Scan for the cell matching the given text and deliver its [x, y] coordinate at center. 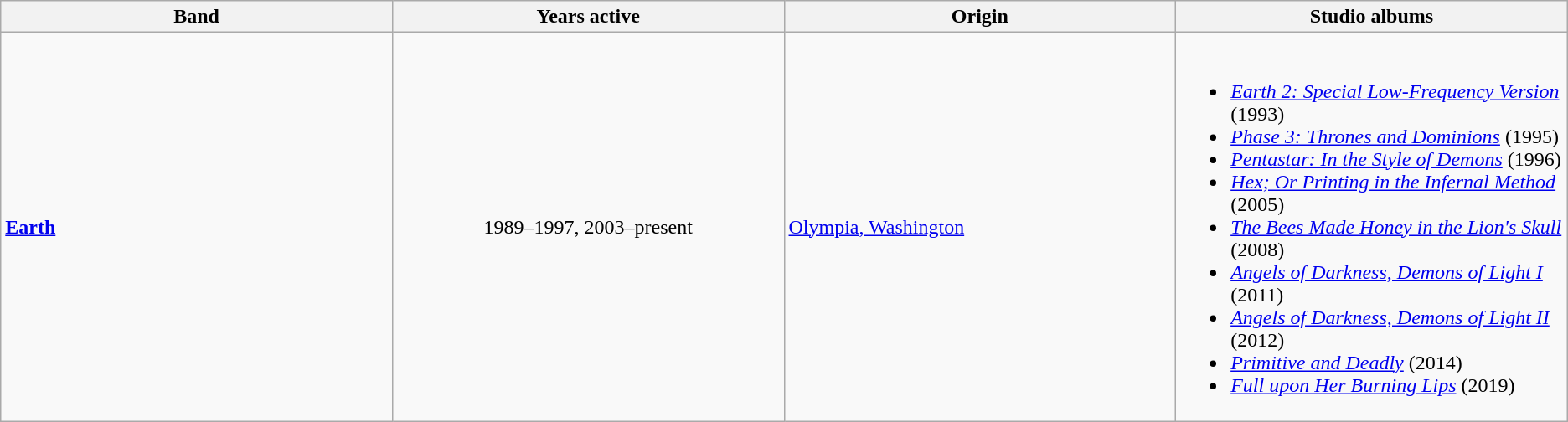
Studio albums [1372, 17]
Years active [588, 17]
Earth [197, 227]
Olympia, Washington [980, 227]
Band [197, 17]
Origin [980, 17]
1989–1997, 2003–present [588, 227]
